Identify which cell holds the provided text, then report its [X, Y] central coordinate. 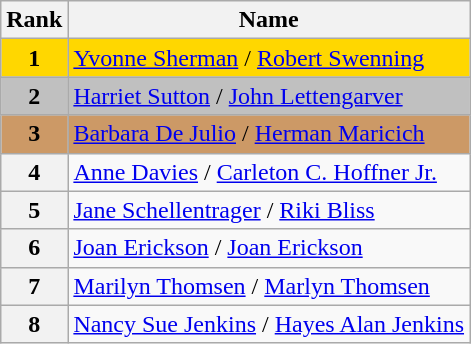
Nancy Sue Jenkins / Hayes Alan Jenkins [269, 324]
Barbara De Julio / Herman Maricich [269, 134]
Marilyn Thomsen / Marlyn Thomsen [269, 286]
Name [269, 20]
8 [34, 324]
7 [34, 286]
3 [34, 134]
2 [34, 96]
Joan Erickson / Joan Erickson [269, 248]
Yvonne Sherman / Robert Swenning [269, 58]
1 [34, 58]
Rank [34, 20]
Jane Schellentrager / Riki Bliss [269, 210]
4 [34, 172]
6 [34, 248]
Harriet Sutton / John Lettengarver [269, 96]
5 [34, 210]
Anne Davies / Carleton C. Hoffner Jr. [269, 172]
